Identify which cell holds the provided text, then report its (x, y) central coordinate. 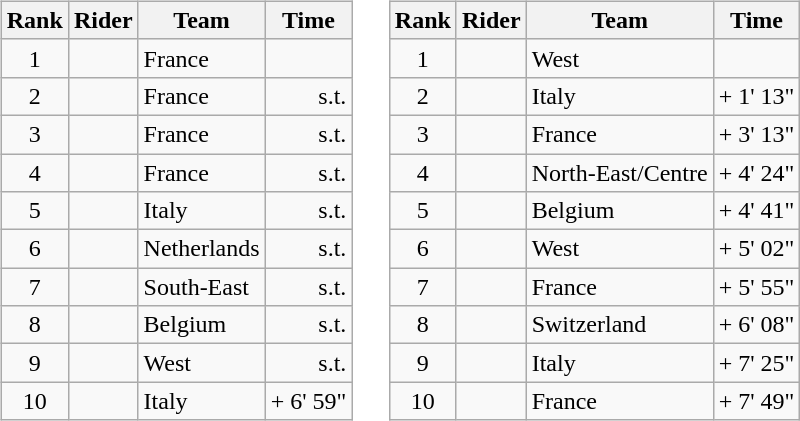
Switzerland (620, 325)
+ 7' 25" (756, 363)
+ 6' 08" (756, 325)
+ 5' 02" (756, 249)
Netherlands (202, 249)
South-East (202, 287)
+ 6' 59" (308, 401)
North-East/Centre (620, 173)
+ 7' 49" (756, 401)
+ 1' 13" (756, 96)
+ 4' 24" (756, 173)
+ 3' 13" (756, 134)
+ 5' 55" (756, 287)
+ 4' 41" (756, 211)
